Return [x, y] of the center of cell containing provided text 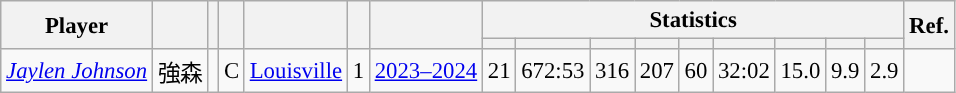
Louisville [296, 71]
Jaylen Johnson [77, 71]
21 [498, 71]
672:53 [553, 71]
2.9 [884, 71]
2023–2024 [426, 71]
C [232, 71]
32:02 [744, 71]
Statistics [692, 20]
強森 [180, 71]
1 [358, 71]
316 [612, 71]
Player [77, 25]
9.9 [846, 71]
15.0 [800, 71]
207 [658, 71]
Ref. [929, 25]
60 [696, 71]
